Find where the given text appears and provide that cell's center as (x, y) coordinate. 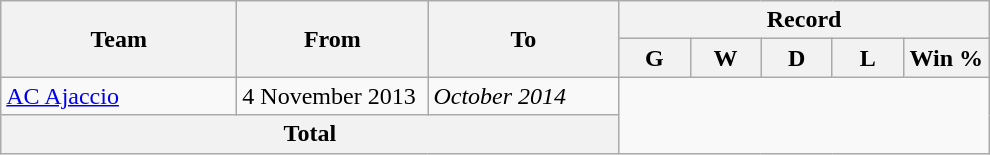
AC Ajaccio (119, 96)
Total (310, 134)
Record (804, 20)
W (726, 58)
D (796, 58)
Team (119, 39)
October 2014 (524, 96)
To (524, 39)
Win % (946, 58)
From (332, 39)
G (654, 58)
L (868, 58)
4 November 2013 (332, 96)
